From the cell containing the given text, extract its center point as [x, y] coordinate. 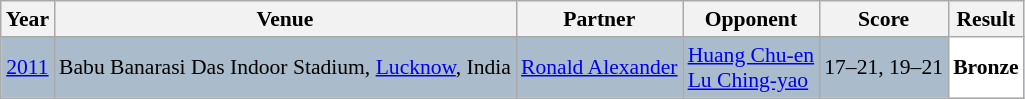
Huang Chu-en Lu Ching-yao [752, 68]
Babu Banarasi Das Indoor Stadium, Lucknow, India [285, 68]
Score [884, 19]
Bronze [986, 68]
17–21, 19–21 [884, 68]
Partner [600, 19]
Year [28, 19]
Venue [285, 19]
Opponent [752, 19]
Ronald Alexander [600, 68]
Result [986, 19]
2011 [28, 68]
